Output the (X, Y) coordinate of the center of the cell containing the given text.  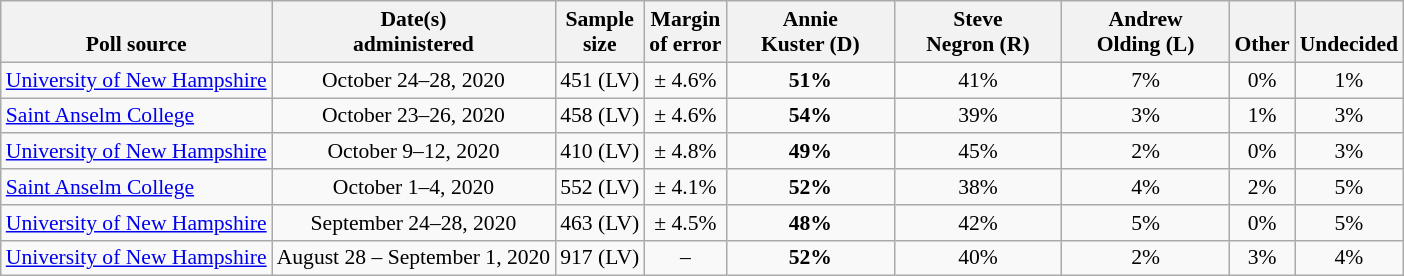
51% (811, 80)
Poll source (136, 32)
Other (1262, 32)
Marginof error (685, 32)
AnnieKuster (D) (811, 32)
Date(s)administered (414, 32)
42% (978, 223)
49% (811, 152)
54% (811, 116)
AndrewOlding (L) (1146, 32)
± 4.1% (685, 187)
October 23–26, 2020 (414, 116)
451 (LV) (600, 80)
September 24–28, 2020 (414, 223)
October 24–28, 2020 (414, 80)
SteveNegron (R) (978, 32)
552 (LV) (600, 187)
October 1–4, 2020 (414, 187)
41% (978, 80)
October 9–12, 2020 (414, 152)
463 (LV) (600, 223)
Samplesize (600, 32)
Undecided (1349, 32)
± 4.8% (685, 152)
August 28 – September 1, 2020 (414, 258)
40% (978, 258)
48% (811, 223)
39% (978, 116)
410 (LV) (600, 152)
45% (978, 152)
38% (978, 187)
917 (LV) (600, 258)
7% (1146, 80)
458 (LV) (600, 116)
± 4.5% (685, 223)
– (685, 258)
